Extract the (x, y) coordinate from the center of the cell holding the provided text.  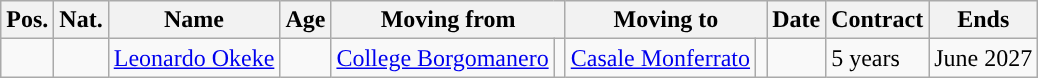
5 years (878, 58)
Age (306, 20)
Date (796, 20)
College Borgomanero (442, 58)
Ends (984, 20)
Leonardo Okeke (194, 58)
Contract (878, 20)
Name (194, 20)
Pos. (28, 20)
Moving to (666, 20)
Moving from (448, 20)
June 2027 (984, 58)
Nat. (81, 20)
Casale Monferrato (660, 58)
